Return (x, y) of the center of cell containing provided text 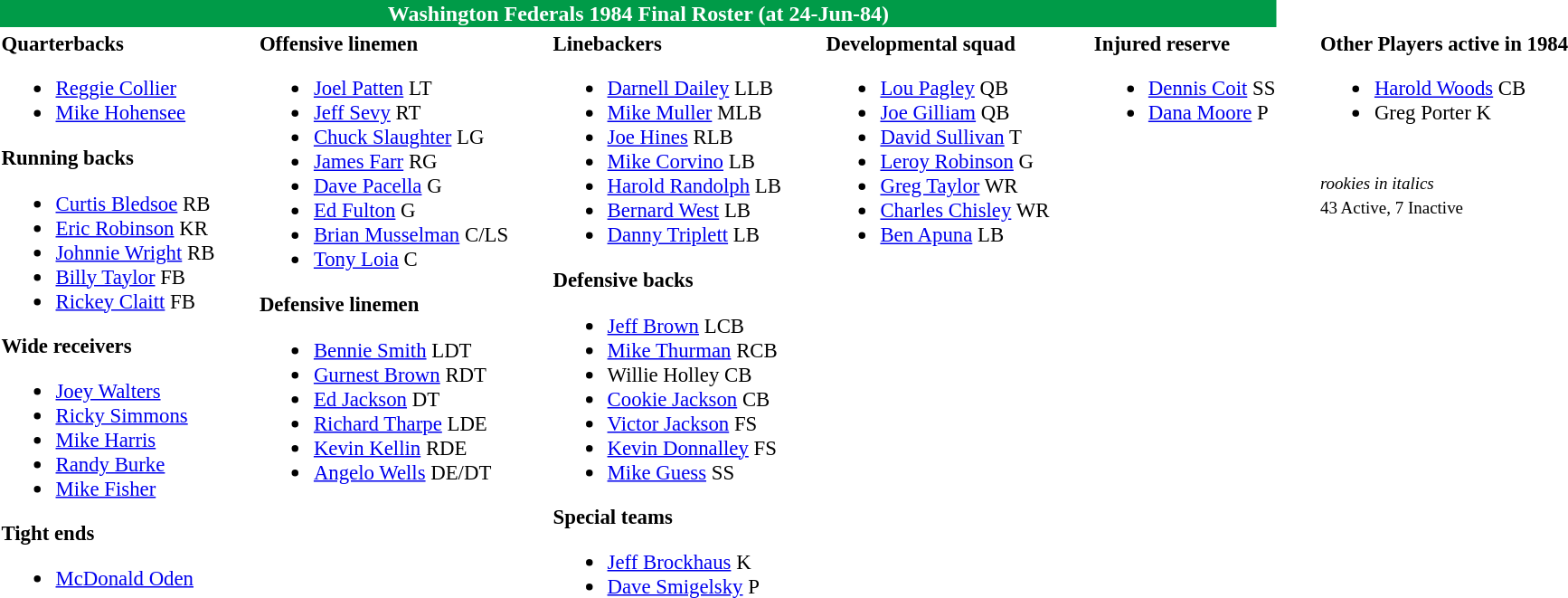
Washington Federals 1984 Final Roster (at 24-Jun-84) (638, 14)
